From the cell containing the given text, extract its center point as (X, Y) coordinate. 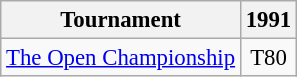
T80 (268, 58)
1991 (268, 20)
Tournament (121, 20)
The Open Championship (121, 58)
